Provide the [X, Y] coordinate of the cell's center where the given text is located.  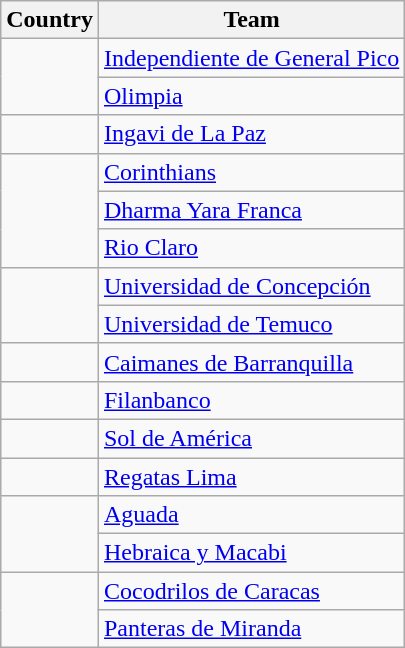
Panteras de Miranda [251, 629]
Sol de América [251, 438]
Filanbanco [251, 400]
Ingavi de La Paz [251, 134]
Dharma Yara Franca [251, 210]
Corinthians [251, 172]
Hebraica y Macabi [251, 553]
Team [251, 20]
Aguada [251, 515]
Universidad de Concepción [251, 286]
Olimpia [251, 96]
Caimanes de Barranquilla [251, 362]
Universidad de Temuco [251, 324]
Regatas Lima [251, 477]
Rio Claro [251, 248]
Country [50, 20]
Independiente de General Pico [251, 58]
Cocodrilos de Caracas [251, 591]
